Return the (X, Y) coordinate for the center point of the cell that contains the specified text.  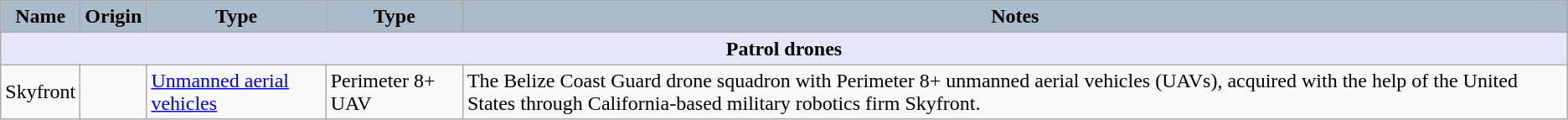
Skyfront (40, 92)
Perimeter 8+ UAV (394, 92)
Unmanned aerial vehicles (236, 92)
Origin (114, 17)
Notes (1015, 17)
Name (40, 17)
Patrol drones (784, 49)
